Return (X, Y) of the center of cell containing provided text 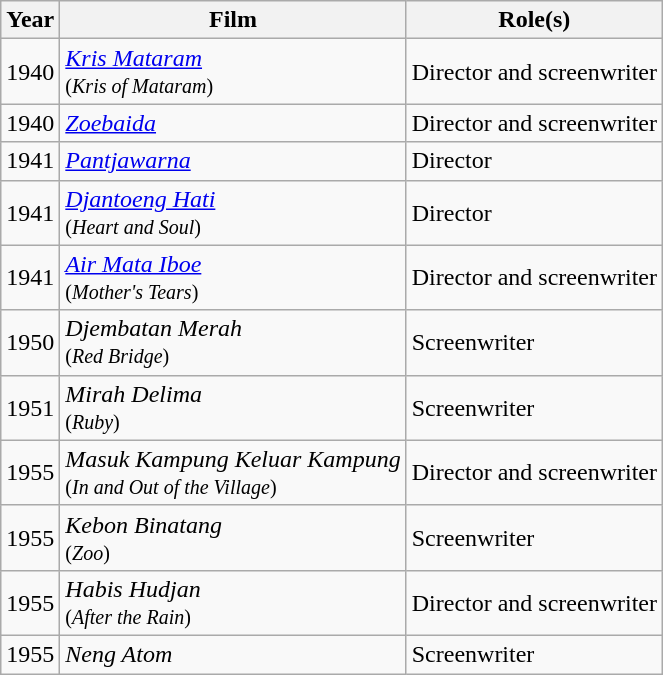
Zoebaida (233, 123)
Air Mata Iboe(Mother's Tears) (233, 278)
Djembatan Merah (Red Bridge) (233, 342)
Mirah Delima (Ruby) (233, 408)
1951 (30, 408)
Film (233, 20)
Djantoeng Hati(Heart and Soul) (233, 212)
Year (30, 20)
Role(s) (534, 20)
Neng Atom (233, 654)
Habis Hudjan (After the Rain) (233, 602)
Masuk Kampung Keluar Kampung (In and Out of the Village) (233, 472)
Pantjawarna (233, 161)
Kebon Binatang (Zoo) (233, 538)
Kris Mataram(Kris of Mataram) (233, 72)
1950 (30, 342)
